Capture the cell that displays the provided text and extract its (X, Y) central coordinate. 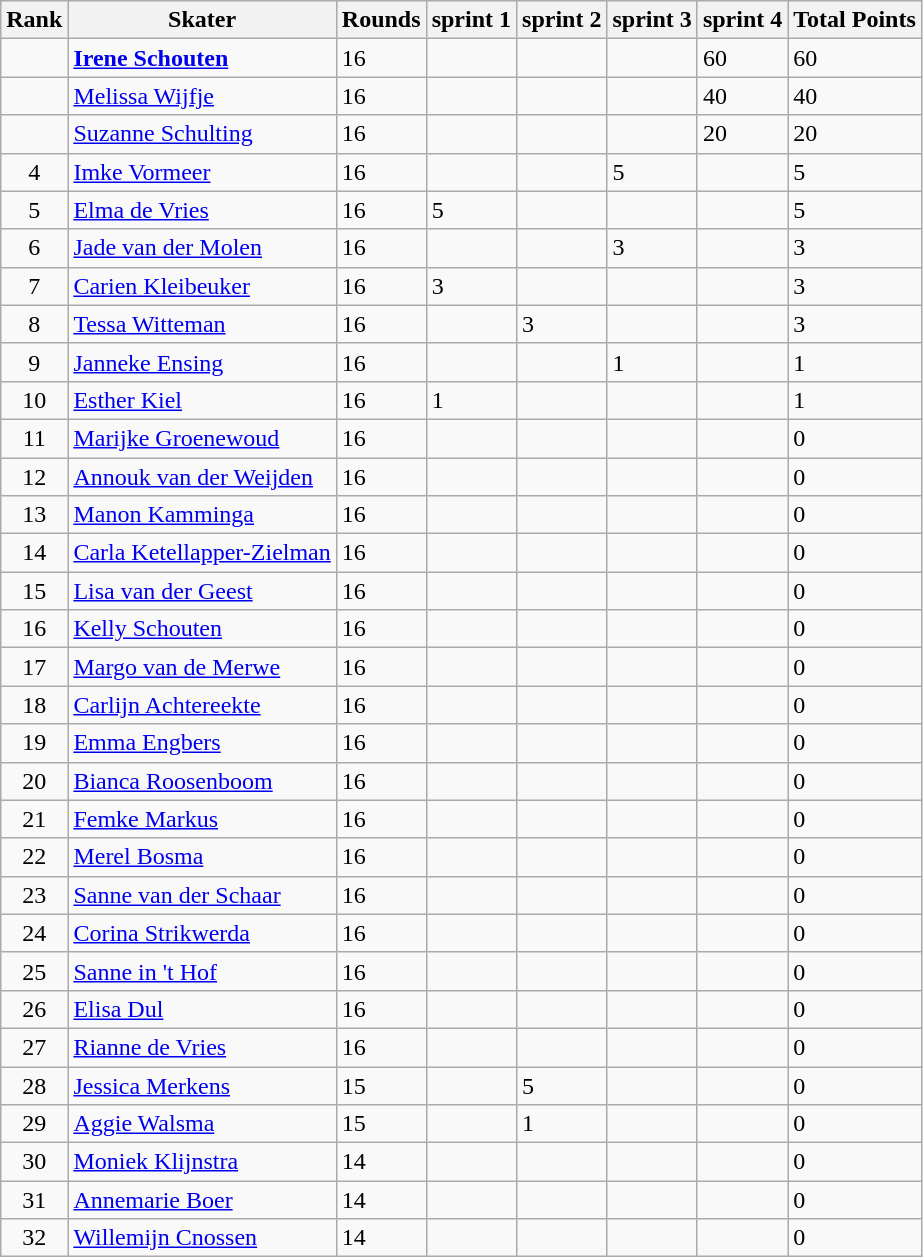
7 (34, 286)
Moniek Klijnstra (202, 1162)
22 (34, 857)
Sanne in 't Hof (202, 971)
26 (34, 1009)
17 (34, 667)
Sanne van der Schaar (202, 895)
Elma de Vries (202, 210)
Rank (34, 20)
23 (34, 895)
11 (34, 438)
Manon Kamminga (202, 515)
Emma Engbers (202, 743)
Skater (202, 20)
Irene Schouten (202, 58)
Rianne de Vries (202, 1047)
Tessa Witteman (202, 324)
Marijke Groenewoud (202, 438)
13 (34, 515)
Total Points (855, 20)
28 (34, 1085)
18 (34, 705)
Janneke Ensing (202, 362)
sprint 2 (562, 20)
Corina Strikwerda (202, 933)
Bianca Roosenboom (202, 781)
10 (34, 400)
Aggie Walsma (202, 1124)
Merel Bosma (202, 857)
30 (34, 1162)
Lisa van der Geest (202, 591)
Carien Kleibeuker (202, 286)
25 (34, 971)
Femke Markus (202, 819)
24 (34, 933)
Rounds (381, 20)
8 (34, 324)
Imke Vormeer (202, 172)
Annouk van der Weijden (202, 477)
31 (34, 1200)
Jade van der Molen (202, 248)
Willemijn Cnossen (202, 1238)
12 (34, 477)
Margo van de Merwe (202, 667)
Annemarie Boer (202, 1200)
Kelly Schouten (202, 629)
Carla Ketellapper-Zielman (202, 553)
Jessica Merkens (202, 1085)
Esther Kiel (202, 400)
32 (34, 1238)
4 (34, 172)
sprint 1 (471, 20)
Suzanne Schulting (202, 134)
21 (34, 819)
9 (34, 362)
sprint 3 (652, 20)
29 (34, 1124)
sprint 4 (742, 20)
19 (34, 743)
Elisa Dul (202, 1009)
Carlijn Achtereekte (202, 705)
27 (34, 1047)
Melissa Wijfje (202, 96)
6 (34, 248)
